For the text-containing cell, return its midpoint in [X, Y] coordinate format. 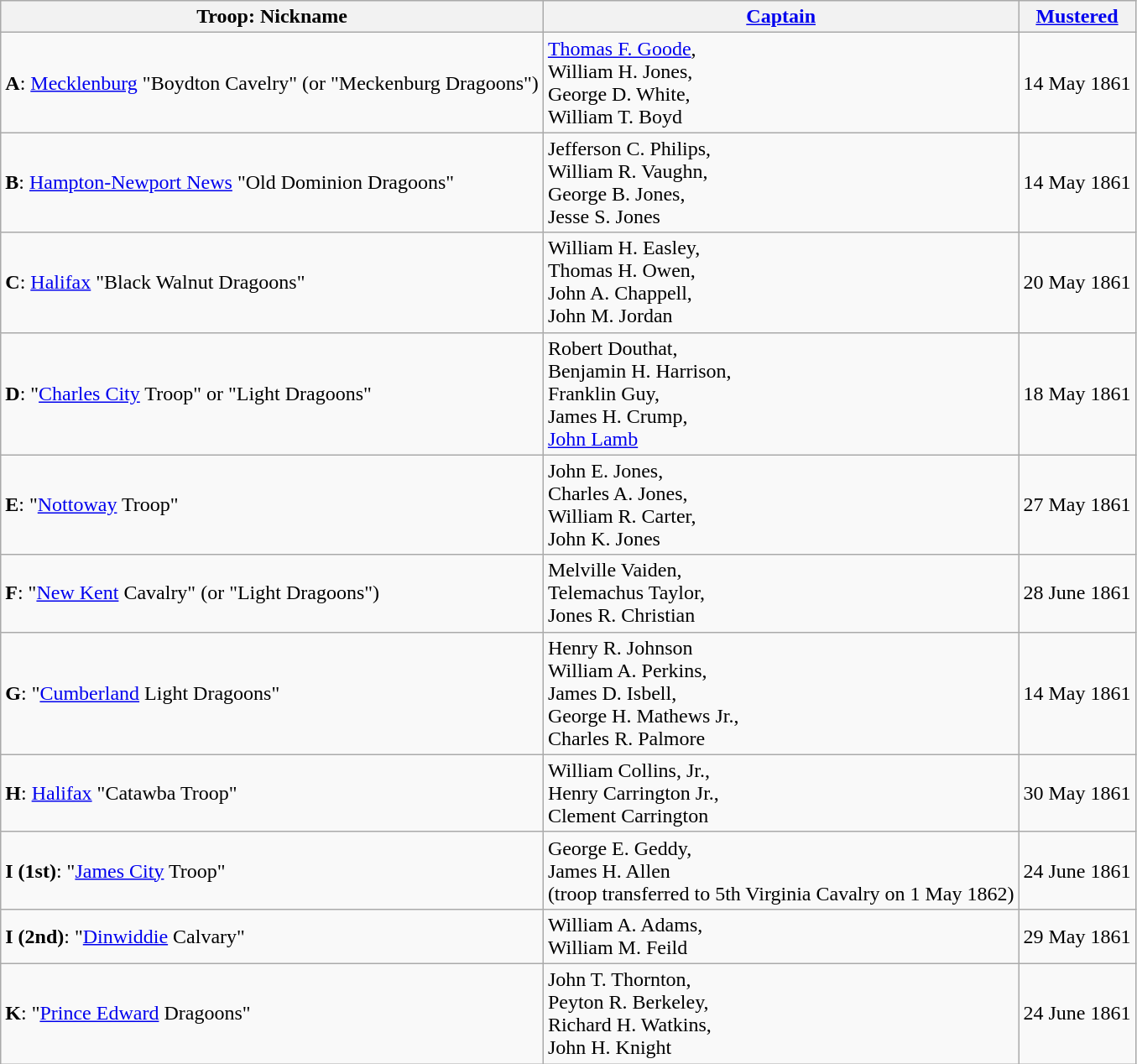
28 June 1861 [1077, 593]
Thomas F. Goode,William H. Jones, George D. White,William T. Boyd [780, 82]
G: "Cumberland Light Dragoons" [272, 693]
27 May 1861 [1077, 505]
Captain [780, 17]
William A. Adams,William M. Feild [780, 936]
William Collins, Jr.,Henry Carrington Jr.,Clement Carrington [780, 793]
F: "New Kent Cavalry" (or "Light Dragoons") [272, 593]
Henry R. JohnsonWilliam A. Perkins,James D. Isbell,George H. Mathews Jr.,Charles R. Palmore [780, 693]
Troop: Nickname [272, 17]
30 May 1861 [1077, 793]
C: Halifax "Black Walnut Dragoons" [272, 282]
H: Halifax "Catawba Troop" [272, 793]
20 May 1861 [1077, 282]
Mustered [1077, 17]
George E. Geddy,James H. Allen(troop transferred to 5th Virginia Cavalry on 1 May 1862) [780, 870]
Melville Vaiden,Telemachus Taylor,Jones R. Christian [780, 593]
John T. Thornton,Peyton R. Berkeley,Richard H. Watkins,John H. Knight [780, 1014]
29 May 1861 [1077, 936]
Jefferson C. Philips,William R. Vaughn,George B. Jones,Jesse S. Jones [780, 183]
William H. Easley,Thomas H. Owen,John A. Chappell,John M. Jordan [780, 282]
John E. Jones,Charles A. Jones,William R. Carter,John K. Jones [780, 505]
E: "Nottoway Troop" [272, 505]
K: "Prince Edward Dragoons" [272, 1014]
I (2nd): "Dinwiddie Calvary" [272, 936]
B: Hampton-Newport News "Old Dominion Dragoons" [272, 183]
Robert Douthat,Benjamin H. Harrison,Franklin Guy,James H. Crump,John Lamb [780, 394]
A: Mecklenburg "Boydton Cavelry" (or "Meckenburg Dragoons") [272, 82]
D: "Charles City Troop" or "Light Dragoons" [272, 394]
I (1st): "James City Troop" [272, 870]
18 May 1861 [1077, 394]
